Provide the [x, y] coordinate of the cell's center where the given text is located.  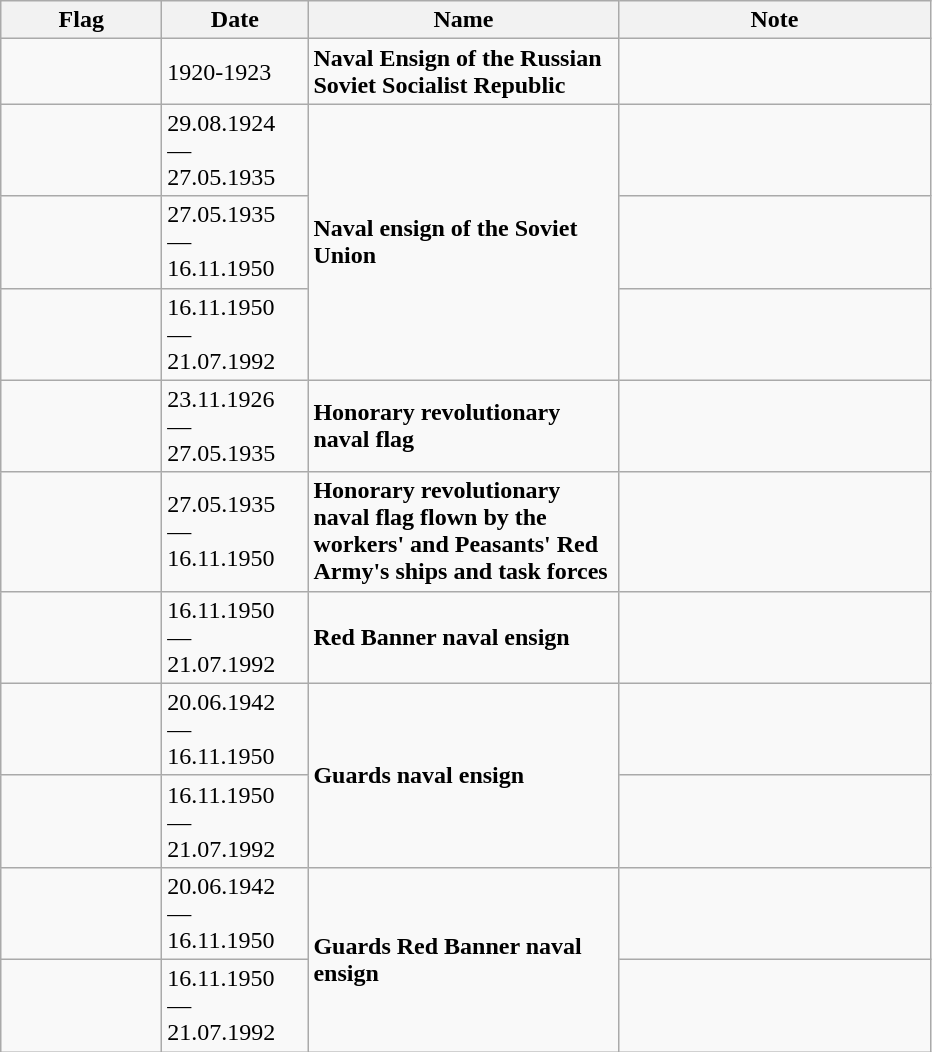
Red Banner naval ensign [464, 637]
1920-1923 [235, 72]
29.08.1924 — 27.05.1935 [235, 150]
Honorary revolutionary naval flag flown by the workers' and Peasants' Red Army's ships and task forces [464, 532]
Flag [82, 20]
Honorary revolutionary naval flag [464, 426]
Naval Ensign of the Russian Soviet Socialist Republic [464, 72]
23.11.1926 — 27.05.1935 [235, 426]
Guards Red Banner naval ensign [464, 959]
Guards naval ensign [464, 775]
Name [464, 20]
Note [774, 20]
Date [235, 20]
Naval ensign of the Soviet Union [464, 242]
